Return the [X, Y] coordinate for the center point of the cell that contains the specified text.  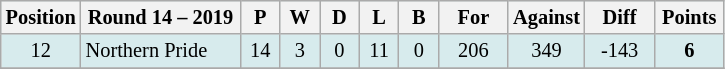
Position [41, 17]
Against [546, 17]
11 [379, 51]
349 [546, 51]
14 [260, 51]
B [419, 17]
Round 14 – 2019 [161, 17]
6 [689, 51]
206 [474, 51]
Diff [620, 17]
Northern Pride [161, 51]
W [300, 17]
D [340, 17]
L [379, 17]
12 [41, 51]
-143 [620, 51]
P [260, 17]
Points [689, 17]
For [474, 17]
3 [300, 51]
